Identify which cell holds the provided text, then report its (X, Y) central coordinate. 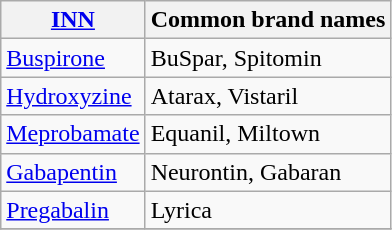
INN (73, 20)
Common brand names (268, 20)
Gabapentin (73, 172)
Pregabalin (73, 210)
Neurontin, Gabaran (268, 172)
Atarax, Vistaril (268, 96)
Buspirone (73, 58)
BuSpar, Spitomin (268, 58)
Hydroxyzine (73, 96)
Meprobamate (73, 134)
Equanil, Miltown (268, 134)
Lyrica (268, 210)
